Output the [X, Y] coordinate of the center of the cell containing the given text.  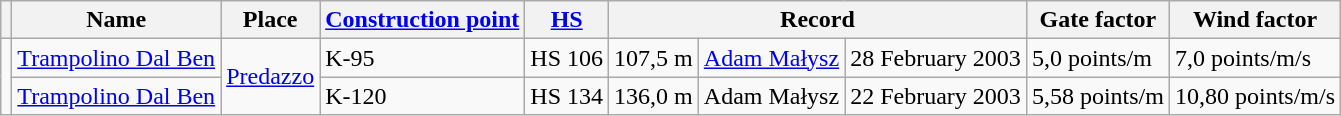
5,0 points/m [1098, 58]
10,80 points/m/s [1254, 96]
28 February 2003 [936, 58]
Gate factor [1098, 20]
Construction point [422, 20]
Name [116, 20]
HS [567, 20]
Predazzo [270, 77]
136,0 m [654, 96]
5,58 points/m [1098, 96]
K-95 [422, 58]
HS 106 [567, 58]
K-120 [422, 96]
Place [270, 20]
HS 134 [567, 96]
7,0 points/m/s [1254, 58]
107,5 m [654, 58]
22 February 2003 [936, 96]
Wind factor [1254, 20]
Record [818, 20]
